Capture the cell that displays the provided text and extract its (X, Y) central coordinate. 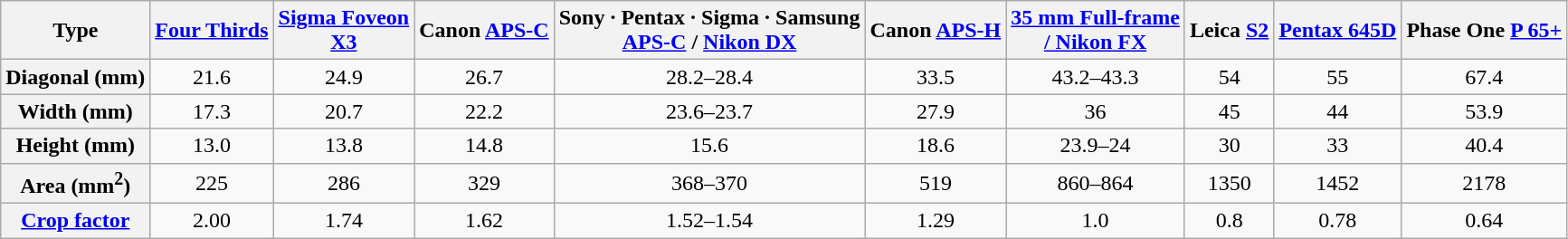
329 (484, 183)
1452 (1337, 183)
13.8 (344, 146)
30 (1229, 146)
225 (212, 183)
33 (1337, 146)
44 (1337, 111)
67.4 (1484, 77)
2178 (1484, 183)
21.6 (212, 77)
45 (1229, 111)
Width (mm) (76, 111)
1.52–1.54 (709, 221)
35 mm Full-frame/ Nikon FX (1096, 31)
Phase One P 65+ (1484, 31)
Sigma FoveonX3 (344, 31)
0.64 (1484, 221)
33.5 (936, 77)
23.9–24 (1096, 146)
28.2–28.4 (709, 77)
1.62 (484, 221)
0.78 (1337, 221)
26.7 (484, 77)
Sony · Pentax · Sigma · Samsung APS-C / Nikon DX (709, 31)
22.2 (484, 111)
20.7 (344, 111)
368–370 (709, 183)
286 (344, 183)
Pentax 645D (1337, 31)
Area (mm2) (76, 183)
Four Thirds (212, 31)
Canon APS-H (936, 31)
1.29 (936, 221)
Crop factor (76, 221)
13.0 (212, 146)
519 (936, 183)
17.3 (212, 111)
23.6–23.7 (709, 111)
1.74 (344, 221)
18.6 (936, 146)
14.8 (484, 146)
2.00 (212, 221)
54 (1229, 77)
Diagonal (mm) (76, 77)
53.9 (1484, 111)
Type (76, 31)
0.8 (1229, 221)
24.9 (344, 77)
36 (1096, 111)
Height (mm) (76, 146)
1350 (1229, 183)
40.4 (1484, 146)
860–864 (1096, 183)
Leica S2 (1229, 31)
27.9 (936, 111)
43.2–43.3 (1096, 77)
1.0 (1096, 221)
Canon APS-C (484, 31)
55 (1337, 77)
15.6 (709, 146)
